Scan for the cell matching the given text and deliver its (X, Y) coordinate at center. 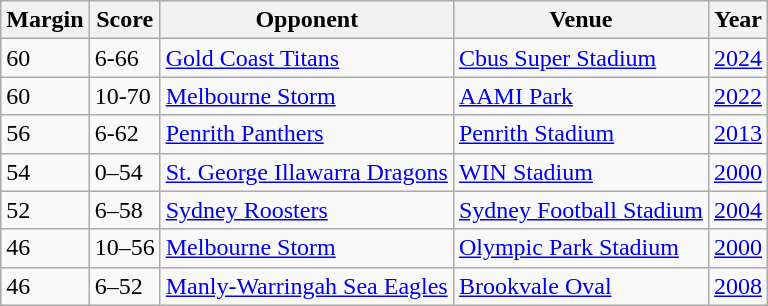
2004 (738, 210)
6-62 (124, 134)
Brookvale Oval (580, 286)
Penrith Stadium (580, 134)
Penrith Panthers (306, 134)
2024 (738, 58)
Gold Coast Titans (306, 58)
Score (124, 20)
Sydney Football Stadium (580, 210)
6–58 (124, 210)
52 (45, 210)
0–54 (124, 172)
2022 (738, 96)
10-70 (124, 96)
Sydney Roosters (306, 210)
54 (45, 172)
Olympic Park Stadium (580, 248)
Manly-Warringah Sea Eagles (306, 286)
AAMI Park (580, 96)
St. George Illawarra Dragons (306, 172)
56 (45, 134)
Margin (45, 20)
2013 (738, 134)
Cbus Super Stadium (580, 58)
Venue (580, 20)
WIN Stadium (580, 172)
10–56 (124, 248)
6–52 (124, 286)
Year (738, 20)
6-66 (124, 58)
2008 (738, 286)
Opponent (306, 20)
